Return (x, y) of the center of cell containing provided text 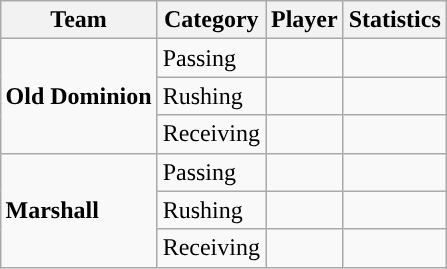
Player (305, 20)
Marshall (78, 210)
Team (78, 20)
Statistics (394, 20)
Old Dominion (78, 96)
Category (211, 20)
